Output the (x, y) coordinate of the center of the cell containing the given text.  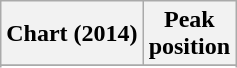
Chart (2014) (72, 34)
Peakposition (189, 34)
